Search for the cell housing the specified text and yield its (x, y) center coordinate. 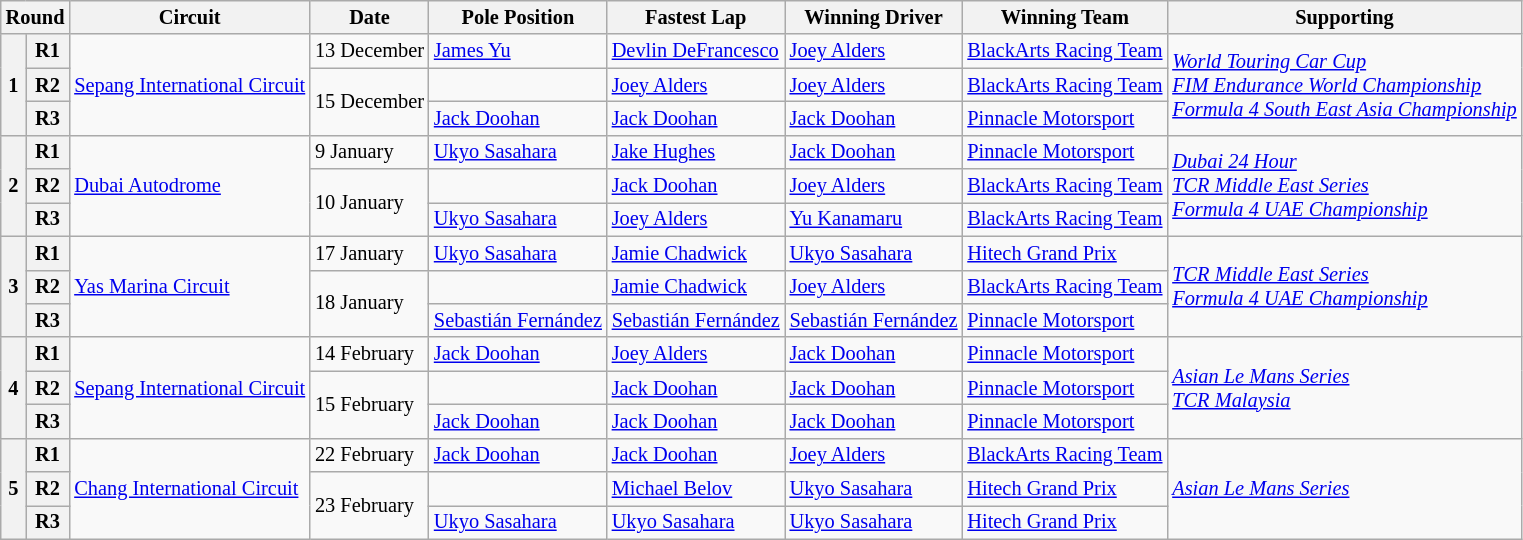
22 February (370, 455)
3 (14, 286)
Supporting (1344, 17)
Yu Kanamaru (874, 219)
4 (14, 388)
13 December (370, 51)
Winning Team (1064, 17)
Date (370, 17)
Asian Le Mans SeriesTCR Malaysia (1344, 388)
14 February (370, 354)
18 January (370, 304)
5 (14, 488)
15 December (370, 102)
Winning Driver (874, 17)
World Touring Car CupFIM Endurance World ChampionshipFormula 4 South East Asia Championship (1344, 84)
10 January (370, 202)
Devlin DeFrancesco (696, 51)
Dubai 24 HourTCR Middle East SeriesFormula 4 UAE Championship (1344, 186)
Yas Marina Circuit (190, 286)
Circuit (190, 17)
9 January (370, 152)
James Yu (518, 51)
23 February (370, 506)
17 January (370, 253)
Pole Position (518, 17)
1 (14, 84)
TCR Middle East SeriesFormula 4 UAE Championship (1344, 286)
Jake Hughes (696, 152)
Asian Le Mans Series (1344, 488)
Michael Belov (696, 489)
Round (36, 17)
15 February (370, 404)
Fastest Lap (696, 17)
Chang International Circuit (190, 488)
2 (14, 186)
Dubai Autodrome (190, 186)
